Locate the cell with the specified text and output its [X, Y] center coordinate. 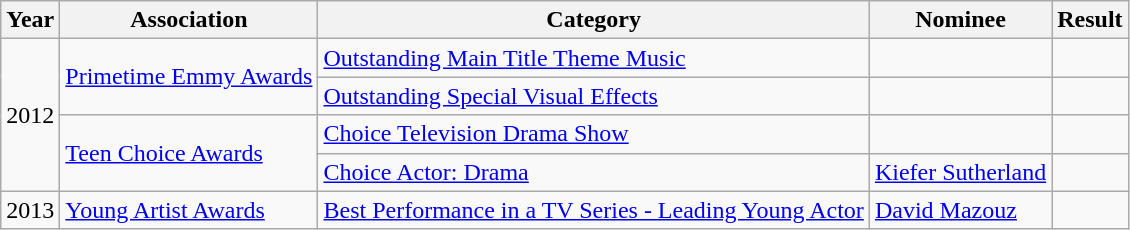
David Mazouz [960, 210]
Association [189, 20]
Primetime Emmy Awards [189, 77]
Choice Television Drama Show [594, 134]
Outstanding Main Title Theme Music [594, 58]
Choice Actor: Drama [594, 172]
Teen Choice Awards [189, 153]
Nominee [960, 20]
Young Artist Awards [189, 210]
Outstanding Special Visual Effects [594, 96]
Category [594, 20]
2012 [30, 115]
2013 [30, 210]
Year [30, 20]
Result [1090, 20]
Kiefer Sutherland [960, 172]
Best Performance in a TV Series - Leading Young Actor [594, 210]
